Find where the given text appears and provide that cell's center as (X, Y) coordinate. 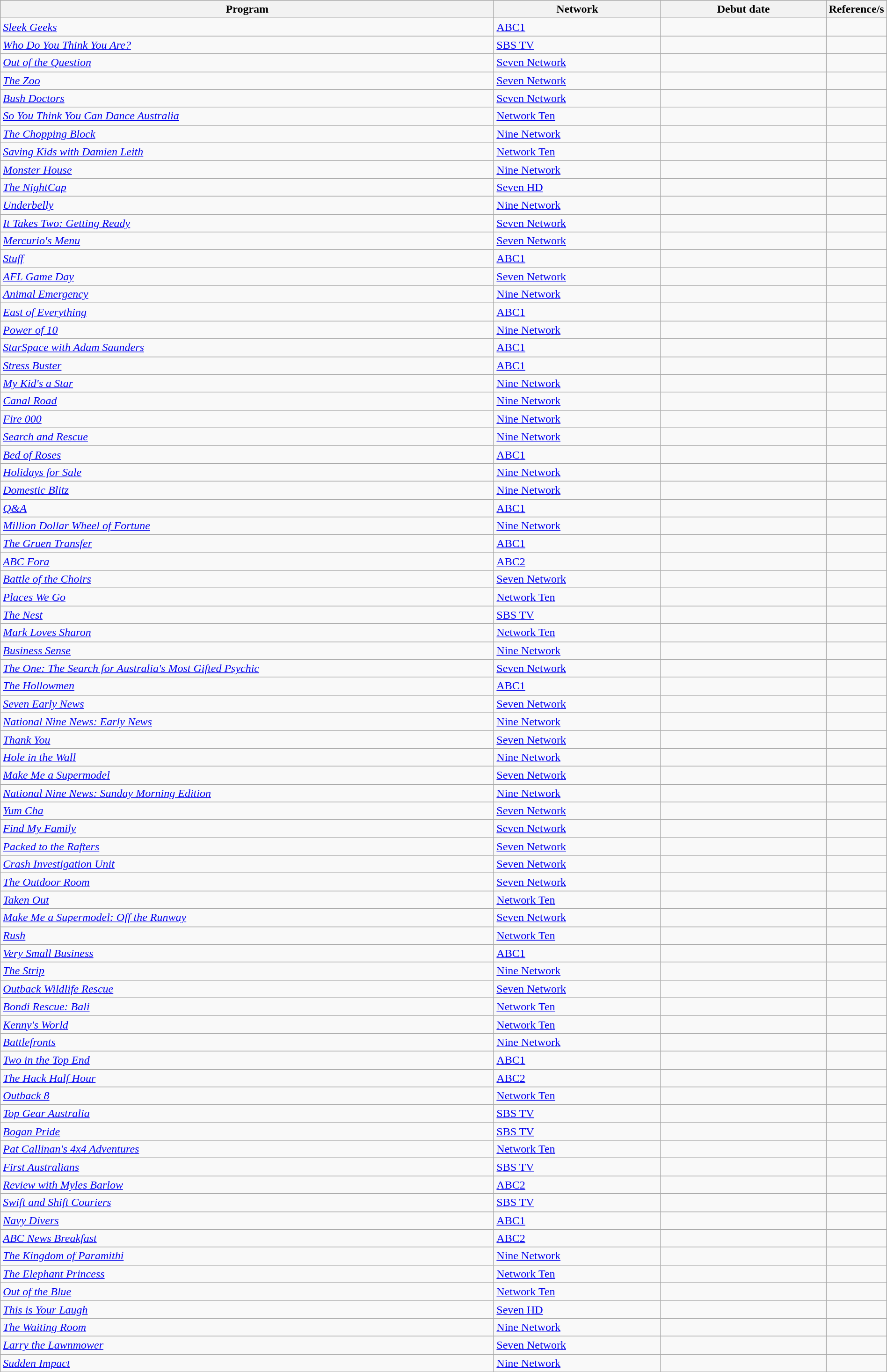
Program (247, 9)
The Nest (247, 615)
Find My Family (247, 829)
Pat Callinan's 4x4 Adventures (247, 1149)
The Strip (247, 971)
Seven Early News (247, 704)
ABC Fora (247, 562)
Underbelly (247, 205)
The Kingdom of Paramithi (247, 1256)
The Hollowmen (247, 686)
East of Everything (247, 312)
Outback 8 (247, 1096)
Two in the Top End (247, 1060)
Yum Cha (247, 811)
Domestic Blitz (247, 490)
The One: The Search for Australia's Most Gifted Psychic (247, 668)
Larry the Lawnmower (247, 1345)
Saving Kids with Damien Leith (247, 152)
Very Small Business (247, 953)
Rush (247, 935)
The Waiting Room (247, 1327)
Review with Myles Barlow (247, 1185)
Million Dollar Wheel of Fortune (247, 526)
Mercurio's Menu (247, 241)
Bogan Pride (247, 1131)
Monster House (247, 169)
Animal Emergency (247, 294)
Holidays for Sale (247, 472)
The Gruen Transfer (247, 544)
Thank You (247, 739)
Business Sense (247, 650)
Navy Divers (247, 1220)
The NightCap (247, 187)
It Takes Two: Getting Ready (247, 223)
Outback Wildlife Rescue (247, 989)
Kenny's World (247, 1024)
The Outdoor Room (247, 882)
So You Think You Can Dance Australia (247, 116)
National Nine News: Sunday Morning Edition (247, 793)
The Chopping Block (247, 134)
Reference/s (856, 9)
Sleek Geeks (247, 27)
Mark Loves Sharon (247, 633)
Network (577, 9)
Bush Doctors (247, 98)
Make Me a Supermodel (247, 775)
Battle of the Choirs (247, 579)
Out of the Blue (247, 1292)
National Nine News: Early News (247, 722)
AFL Game Day (247, 277)
Swift and Shift Couriers (247, 1203)
The Zoo (247, 80)
Sudden Impact (247, 1363)
Make Me a Supermodel: Off the Runway (247, 918)
Fire 000 (247, 419)
Hole in the Wall (247, 757)
Bed of Roses (247, 454)
Search and Rescue (247, 437)
Bondi Rescue: Bali (247, 1007)
Power of 10 (247, 330)
Crash Investigation Unit (247, 864)
Canal Road (247, 401)
My Kid's a Star (247, 383)
Out of the Question (247, 63)
Packed to the Rafters (247, 847)
First Australians (247, 1167)
StarSpace with Adam Saunders (247, 348)
Who Do You Think You Are? (247, 45)
Taken Out (247, 900)
The Hack Half Hour (247, 1078)
Stress Buster (247, 365)
Top Gear Australia (247, 1114)
Q&A (247, 508)
The Elephant Princess (247, 1274)
Battlefronts (247, 1042)
Places We Go (247, 597)
ABC News Breakfast (247, 1238)
Debut date (743, 9)
This is Your Laugh (247, 1309)
Stuff (247, 259)
